Provide the (X, Y) coordinate of the cell's center where the given text is located.  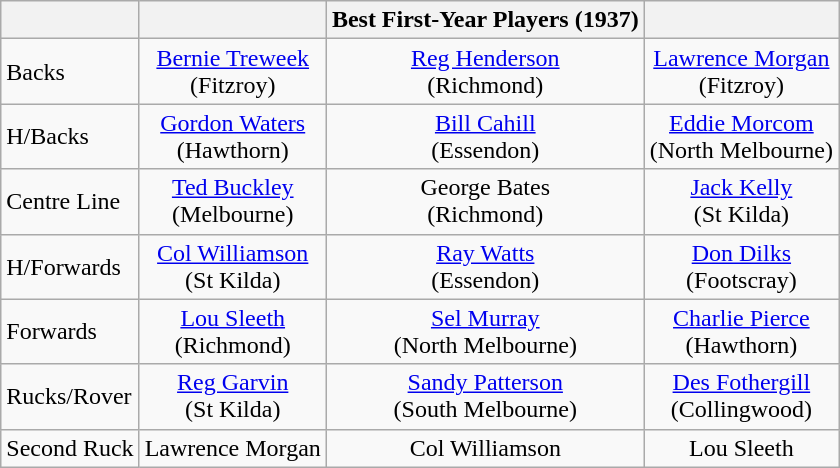
George Bates(Richmond) (485, 202)
Bernie Treweek(Fitzroy) (232, 72)
H/Backs (70, 136)
Bill Cahill(Essendon) (485, 136)
Eddie Morcom(North Melbourne) (741, 136)
Lawrence Morgan (232, 448)
Ted Buckley(Melbourne) (232, 202)
Des Fothergill(Collingwood) (741, 396)
Sandy Patterson(South Melbourne) (485, 396)
Lou Sleeth (741, 448)
Second Ruck (70, 448)
Forwards (70, 332)
Lawrence Morgan(Fitzroy) (741, 72)
Rucks/Rover (70, 396)
Col Williamson(St Kilda) (232, 266)
Centre Line (70, 202)
Sel Murray(North Melbourne) (485, 332)
Best First-Year Players (1937) (485, 20)
Gordon Waters(Hawthorn) (232, 136)
Charlie Pierce(Hawthorn) (741, 332)
Col Williamson (485, 448)
Don Dilks(Footscray) (741, 266)
Reg Henderson(Richmond) (485, 72)
Reg Garvin(St Kilda) (232, 396)
Jack Kelly(St Kilda) (741, 202)
Ray Watts(Essendon) (485, 266)
Lou Sleeth(Richmond) (232, 332)
Backs (70, 72)
H/Forwards (70, 266)
